Capture the cell that displays the provided text and extract its [x, y] central coordinate. 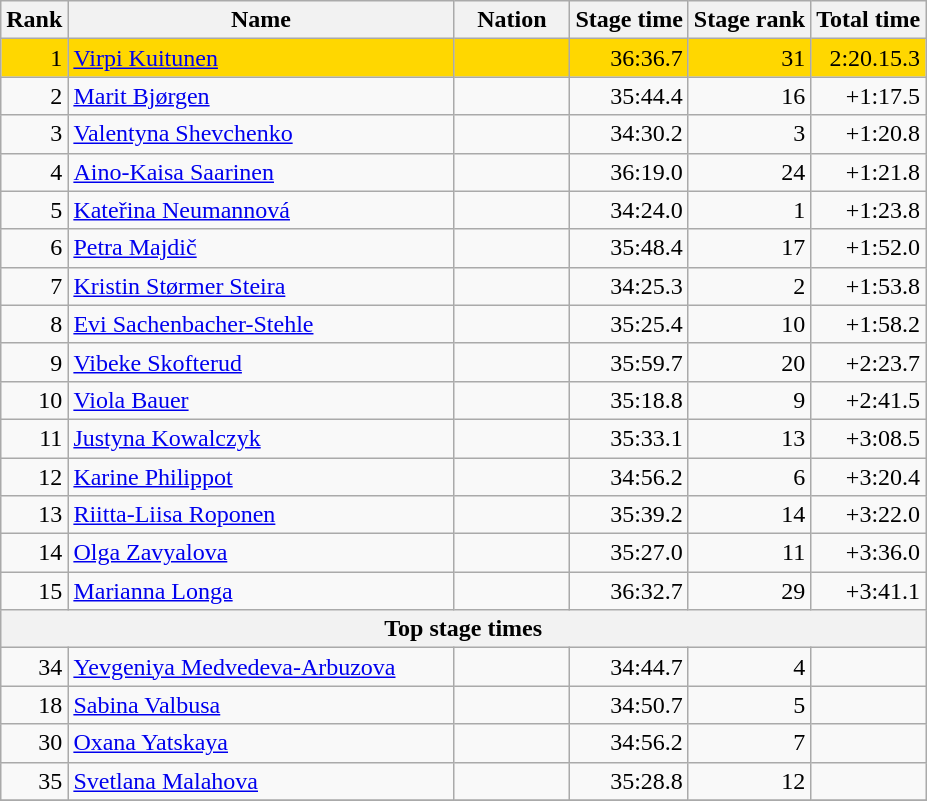
Kristin Størmer Steira [261, 286]
34:24.0 [629, 210]
Valentyna Shevchenko [261, 134]
Karine Philippot [261, 477]
15 [34, 591]
35:28.8 [629, 781]
+2:23.7 [868, 362]
24 [749, 172]
+1:21.8 [868, 172]
35:18.8 [629, 400]
Marit Bjørgen [261, 96]
35:44.4 [629, 96]
34:50.7 [629, 705]
Stage time [629, 20]
+3:08.5 [868, 438]
35:33.1 [629, 438]
Yevgeniya Medvedeva-Arbuzova [261, 667]
36:32.7 [629, 591]
Marianna Longa [261, 591]
Kateřina Neumannová [261, 210]
Stage rank [749, 20]
35:27.0 [629, 553]
Oxana Yatskaya [261, 743]
Svetlana Malahova [261, 781]
Aino-Kaisa Saarinen [261, 172]
35:48.4 [629, 248]
+3:41.1 [868, 591]
34 [34, 667]
Viola Bauer [261, 400]
2:20.15.3 [868, 58]
Name [261, 20]
Evi Sachenbacher-Stehle [261, 324]
34:25.3 [629, 286]
+1:53.8 [868, 286]
+1:17.5 [868, 96]
+3:20.4 [868, 477]
35:39.2 [629, 515]
+1:58.2 [868, 324]
20 [749, 362]
36:36.7 [629, 58]
+2:41.5 [868, 400]
29 [749, 591]
+1:23.8 [868, 210]
Total time [868, 20]
Justyna Kowalczyk [261, 438]
Olga Zavyalova [261, 553]
+3:22.0 [868, 515]
35:59.7 [629, 362]
18 [34, 705]
36:19.0 [629, 172]
Vibeke Skofterud [261, 362]
34:44.7 [629, 667]
Top stage times [464, 629]
+3:36.0 [868, 553]
16 [749, 96]
+1:20.8 [868, 134]
+1:52.0 [868, 248]
31 [749, 58]
Petra Majdič [261, 248]
Virpi Kuitunen [261, 58]
35 [34, 781]
Rank [34, 20]
34:30.2 [629, 134]
35:25.4 [629, 324]
8 [34, 324]
17 [749, 248]
30 [34, 743]
Sabina Valbusa [261, 705]
Nation [512, 20]
Riitta-Liisa Roponen [261, 515]
